Scan for the cell matching the given text and deliver its (X, Y) coordinate at center. 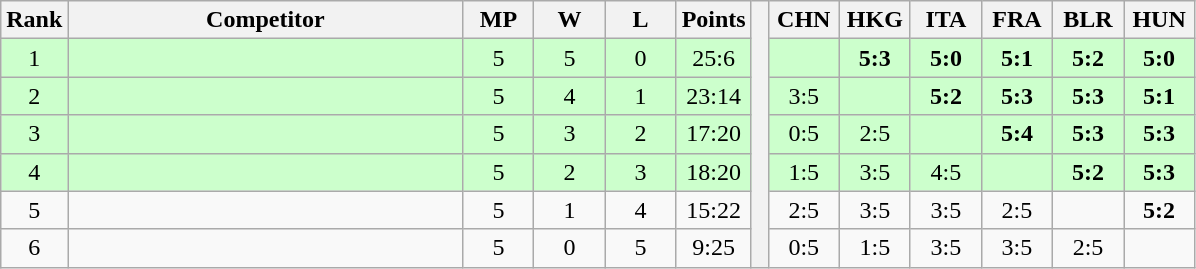
17:20 (714, 134)
25:6 (714, 58)
Points (714, 20)
MP (498, 20)
HUN (1160, 20)
FRA (1016, 20)
4:5 (946, 172)
BLR (1088, 20)
W (570, 20)
L (640, 20)
Competitor (266, 20)
ITA (946, 20)
23:14 (714, 96)
9:25 (714, 248)
CHN (804, 20)
15:22 (714, 210)
6 (34, 248)
HKG (874, 20)
5:4 (1016, 134)
Rank (34, 20)
18:20 (714, 172)
